Output the (x, y) coordinate of the center of the cell containing the given text.  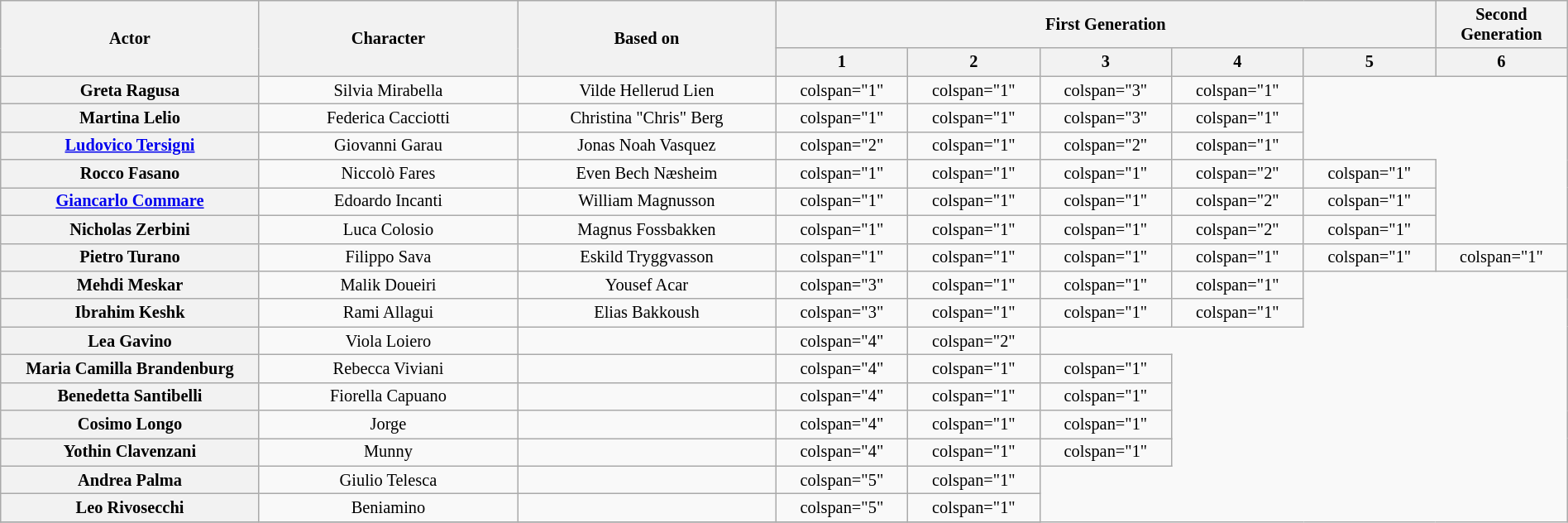
Lea Gavino (130, 341)
Giulio Telesca (388, 480)
Benedetta Santibelli (130, 396)
Edoardo Incanti (388, 201)
Eskild Tryggvasson (647, 257)
Federica Cacciotti (388, 118)
Munny (388, 452)
Actor (130, 38)
Even Bech Næsheim (647, 174)
Filippo Sava (388, 257)
Rebecca Viviani (388, 368)
Character (388, 38)
Second Generation (1502, 24)
Leo Rivosecchi (130, 507)
Niccolò Fares (388, 174)
Jonas Noah Vasquez (647, 146)
Rami Allagui (388, 313)
William Magnusson (647, 201)
Based on (647, 38)
Luca Colosio (388, 229)
First Generation (1105, 24)
Ibrahim Keshk (130, 313)
Cosimo Longo (130, 425)
Maria Camilla Brandenburg (130, 368)
Yousef Acar (647, 285)
Viola Loiero (388, 341)
Andrea Palma (130, 480)
Magnus Fossbakken (647, 229)
4 (1237, 62)
Christina "Chris" Berg (647, 118)
1 (842, 62)
Beniamino (388, 507)
Yothin Clavenzani (130, 452)
Ludovico Tersigni (130, 146)
Mehdi Meskar (130, 285)
2 (974, 62)
Elias Bakkoush (647, 313)
Greta Ragusa (130, 90)
Giancarlo Commare (130, 201)
Malik Doueiri (388, 285)
Silvia Mirabella (388, 90)
Nicholas Zerbini (130, 229)
Giovanni Garau (388, 146)
Pietro Turano (130, 257)
Rocco Fasano (130, 174)
Jorge (388, 425)
6 (1502, 62)
Martina Lelio (130, 118)
5 (1370, 62)
3 (1105, 62)
Vilde Hellerud Lien (647, 90)
Fiorella Capuano (388, 396)
